Locate the cell with the specified text and output its [X, Y] center coordinate. 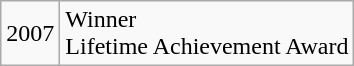
2007 [30, 34]
WinnerLifetime Achievement Award [207, 34]
